Find where the given text appears and provide that cell's center as (X, Y) coordinate. 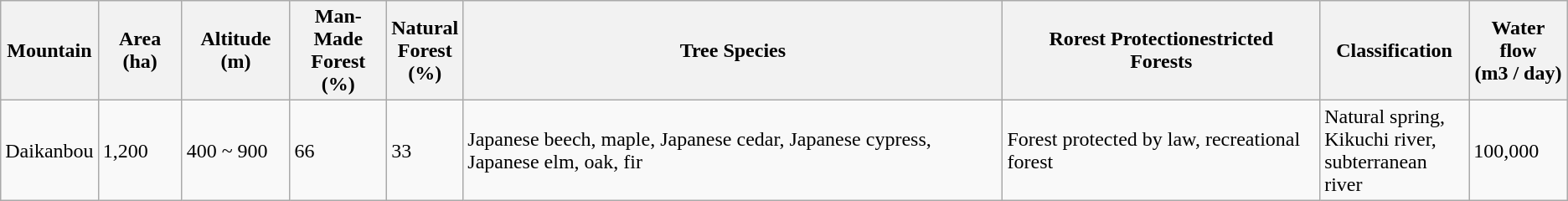
Water flow(m3 / day) (1519, 50)
Tree Species (733, 50)
Classification (1395, 50)
Daikanbou (49, 151)
100,000 (1519, 151)
Natural spring,Kikuchi river,subterranean river (1395, 151)
Altitude (m) (236, 50)
Man-MadeForest(%) (338, 50)
NaturalForest(%) (426, 50)
400 ~ 900 (236, 151)
Japanese beech, maple, Japanese cedar, Japanese cypress, Japanese elm, oak, fir (733, 151)
Forest protected by law, recreational forest (1161, 151)
1,200 (140, 151)
33 (426, 151)
Mountain (49, 50)
66 (338, 151)
Rorest ProtectionestrictedForests (1161, 50)
Area (ha) (140, 50)
